Search for the cell housing the specified text and yield its [X, Y] center coordinate. 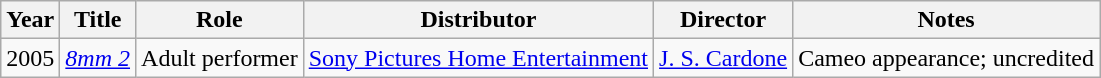
Role [220, 20]
Distributor [478, 20]
8mm 2 [98, 58]
Director [724, 20]
Notes [946, 20]
Adult performer [220, 58]
Year [30, 20]
2005 [30, 58]
Title [98, 20]
Cameo appearance; uncredited [946, 58]
J. S. Cardone [724, 58]
Sony Pictures Home Entertainment [478, 58]
